Output the [X, Y] coordinate of the center of the cell containing the given text.  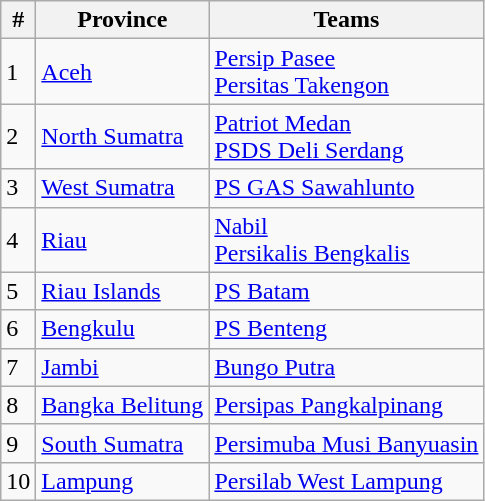
South Sumatra [122, 443]
7 [18, 367]
Jambi [122, 367]
Persilab West Lampung [346, 481]
Riau [122, 240]
PS GAS Sawahlunto [346, 188]
4 [18, 240]
# [18, 20]
9 [18, 443]
NabilPersikalis Bengkalis [346, 240]
1 [18, 72]
6 [18, 329]
8 [18, 405]
North Sumatra [122, 136]
Persip PaseePersitas Takengon [346, 72]
5 [18, 291]
Province [122, 20]
10 [18, 481]
Aceh [122, 72]
PS Benteng [346, 329]
Bengkulu [122, 329]
PS Batam [346, 291]
Bangka Belitung [122, 405]
Persimuba Musi Banyuasin [346, 443]
West Sumatra [122, 188]
Patriot MedanPSDS Deli Serdang [346, 136]
Lampung [122, 481]
Teams [346, 20]
Riau Islands [122, 291]
3 [18, 188]
2 [18, 136]
Persipas Pangkalpinang [346, 405]
Bungo Putra [346, 367]
